Provide the (X, Y) coordinate of the cell's center where the given text is located.  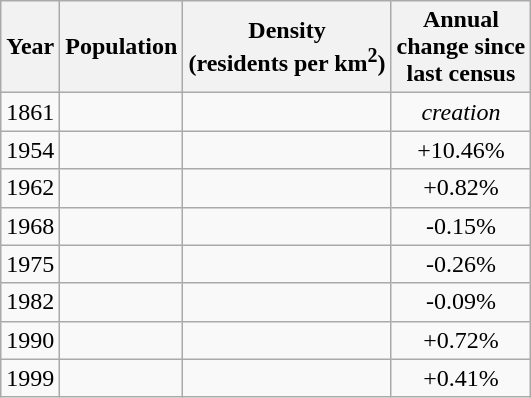
+0.41% (461, 378)
+0.72% (461, 340)
Density(residents per km2) (287, 47)
1982 (30, 302)
-0.09% (461, 302)
1990 (30, 340)
+10.46% (461, 150)
1962 (30, 188)
1968 (30, 226)
creation (461, 112)
1975 (30, 264)
Population (122, 47)
+0.82% (461, 188)
-0.15% (461, 226)
-0.26% (461, 264)
Annualchange sincelast census (461, 47)
1861 (30, 112)
Year (30, 47)
1954 (30, 150)
1999 (30, 378)
